Pinpoint the cell where the given text exists, returning its [x, y] midpoint coordinate. 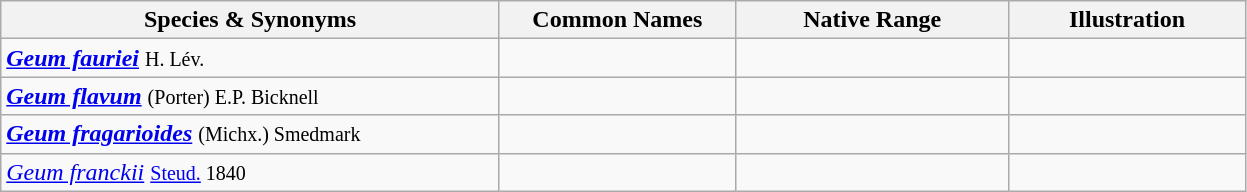
Common Names [617, 20]
Geum flavum (Porter) E.P. Bicknell [250, 96]
Geum fragarioides (Michx.) Smedmark [250, 134]
Geum franckii Steud. 1840 [250, 172]
Illustration [1127, 20]
Native Range [872, 20]
Geum fauriei H. Lév. [250, 58]
Species & Synonyms [250, 20]
